Capture the cell that displays the provided text and extract its [X, Y] central coordinate. 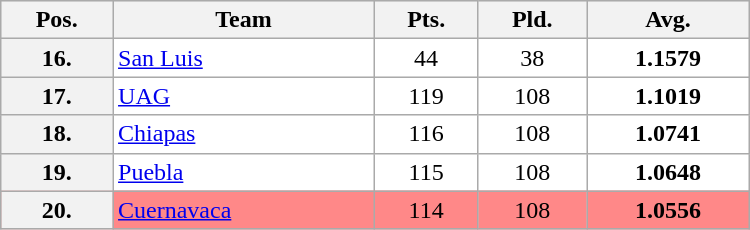
116 [426, 134]
1.1019 [668, 96]
1.0648 [668, 172]
1.1579 [668, 58]
114 [426, 210]
Pts. [426, 20]
115 [426, 172]
Pld. [532, 20]
UAG [244, 96]
Avg. [668, 20]
18. [57, 134]
1.0741 [668, 134]
Puebla [244, 172]
San Luis [244, 58]
Chiapas [244, 134]
Cuernavaca [244, 210]
Team [244, 20]
16. [57, 58]
17. [57, 96]
19. [57, 172]
119 [426, 96]
20. [57, 210]
38 [532, 58]
1.0556 [668, 210]
44 [426, 58]
Pos. [57, 20]
